Search for the cell housing the specified text and yield its (X, Y) center coordinate. 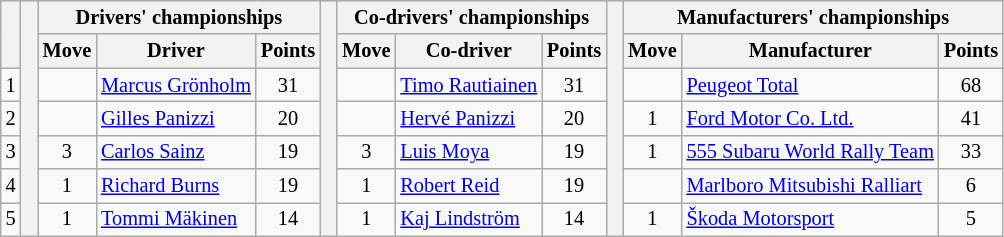
Manufacturers' championships (813, 17)
Ford Motor Co. Ltd. (810, 118)
Driver (176, 51)
2 (11, 118)
6 (971, 186)
Manufacturer (810, 51)
33 (971, 152)
Drivers' championships (179, 17)
Richard Burns (176, 186)
Co-drivers' championships (472, 17)
Marcus Grönholm (176, 85)
Carlos Sainz (176, 152)
4 (11, 186)
Gilles Panizzi (176, 118)
Co-driver (468, 51)
Kaj Lindström (468, 219)
Tommi Mäkinen (176, 219)
Škoda Motorsport (810, 219)
Robert Reid (468, 186)
Peugeot Total (810, 85)
Timo Rautiainen (468, 85)
41 (971, 118)
Hervé Panizzi (468, 118)
Marlboro Mitsubishi Ralliart (810, 186)
555 Subaru World Rally Team (810, 152)
68 (971, 85)
Luis Moya (468, 152)
